Find where the given text appears and provide that cell's center as [x, y] coordinate. 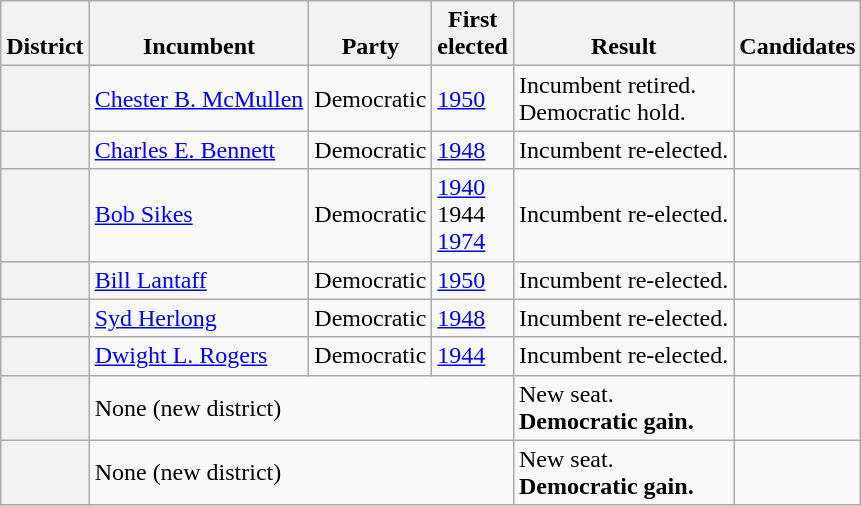
Chester B. McMullen [199, 98]
Dwight L. Rogers [199, 356]
Bob Sikes [199, 215]
Candidates [798, 34]
19401944 1974 [473, 215]
District [45, 34]
Result [623, 34]
Charles E. Bennett [199, 150]
1944 [473, 356]
Incumbent [199, 34]
Party [370, 34]
Incumbent retired.Democratic hold. [623, 98]
Firstelected [473, 34]
Syd Herlong [199, 318]
Bill Lantaff [199, 280]
